Output the (X, Y) coordinate of the center of the cell containing the given text.  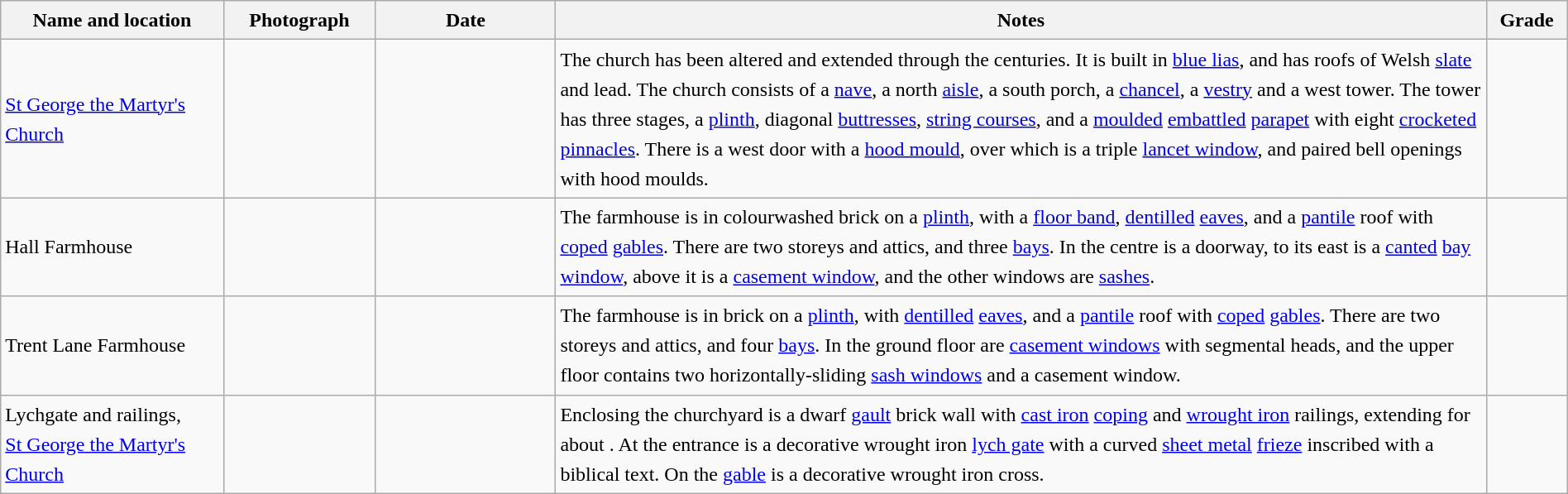
Photograph (299, 20)
Grade (1527, 20)
St George the Martyr's Church (112, 119)
Lychgate and railings,St George the Martyr's Church (112, 444)
Notes (1021, 20)
Date (466, 20)
Hall Farmhouse (112, 247)
Trent Lane Farmhouse (112, 346)
Name and location (112, 20)
